For the text-containing cell, return its midpoint in [x, y] coordinate format. 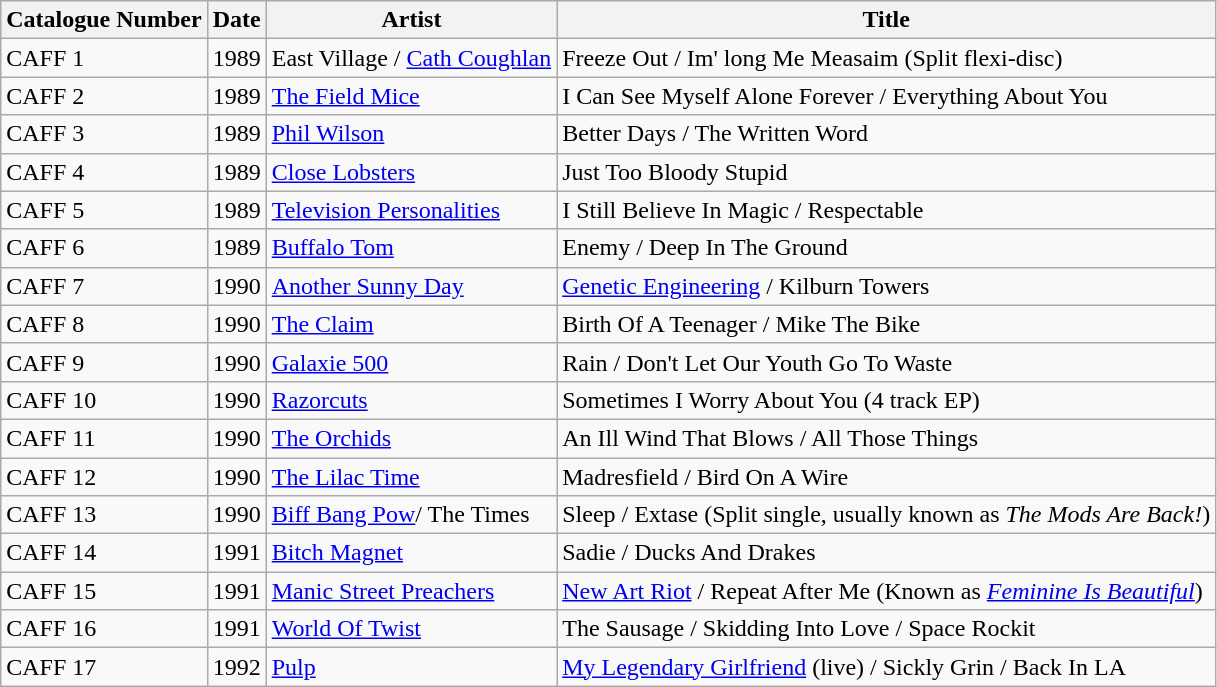
CAFF 1 [104, 58]
An Ill Wind That Blows / All Those Things [886, 438]
CAFF 7 [104, 286]
Galaxie 500 [411, 362]
Sleep / Extase (Split single, usually known as The Mods Are Back!) [886, 515]
My Legendary Girlfriend (live) / Sickly Grin / Back In LA [886, 667]
The Sausage / Skidding Into Love / Space Rockit [886, 629]
CAFF 6 [104, 248]
Artist [411, 20]
CAFF 11 [104, 438]
New Art Riot / Repeat After Me (Known as Feminine Is Beautiful) [886, 591]
CAFF 2 [104, 96]
Madresfield / Bird On A Wire [886, 477]
Rain / Don't Let Our Youth Go To Waste [886, 362]
CAFF 8 [104, 324]
Sadie / Ducks And Drakes [886, 553]
I Can See Myself Alone Forever / Everything About You [886, 96]
Just Too Bloody Stupid [886, 172]
Freeze Out / Im' long Me Measaim (Split flexi-disc) [886, 58]
Close Lobsters [411, 172]
Razorcuts [411, 400]
CAFF 5 [104, 210]
CAFF 14 [104, 553]
Birth Of A Teenager / Mike The Bike [886, 324]
Phil Wilson [411, 134]
Television Personalities [411, 210]
I Still Believe In Magic / Respectable [886, 210]
Pulp [411, 667]
CAFF 13 [104, 515]
Another Sunny Day [411, 286]
CAFF 3 [104, 134]
CAFF 10 [104, 400]
Catalogue Number [104, 20]
Sometimes I Worry About You (4 track EP) [886, 400]
CAFF 15 [104, 591]
Bitch Magnet [411, 553]
CAFF 12 [104, 477]
1992 [236, 667]
Genetic Engineering / Kilburn Towers [886, 286]
Date [236, 20]
CAFF 17 [104, 667]
CAFF 4 [104, 172]
World Of Twist [411, 629]
The Orchids [411, 438]
The Field Mice [411, 96]
The Lilac Time [411, 477]
Biff Bang Pow/ The Times [411, 515]
Manic Street Preachers [411, 591]
Buffalo Tom [411, 248]
CAFF 9 [104, 362]
The Claim [411, 324]
CAFF 16 [104, 629]
East Village / Cath Coughlan [411, 58]
Enemy / Deep In The Ground [886, 248]
Better Days / The Written Word [886, 134]
Title [886, 20]
